Scan for the cell matching the given text and deliver its [x, y] coordinate at center. 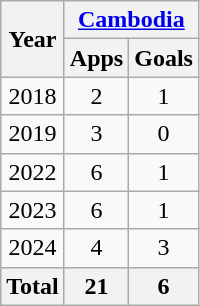
4 [96, 248]
0 [164, 134]
Goals [164, 58]
21 [96, 286]
Total [33, 286]
2023 [33, 210]
2024 [33, 248]
Apps [96, 58]
2018 [33, 96]
Year [33, 39]
2019 [33, 134]
Cambodia [131, 20]
2 [96, 96]
2022 [33, 172]
